Scan for the cell matching the given text and deliver its (X, Y) coordinate at center. 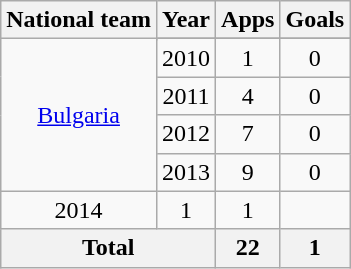
Year (186, 20)
2012 (186, 134)
7 (248, 134)
Goals (315, 20)
2010 (186, 58)
22 (248, 248)
2011 (186, 96)
Apps (248, 20)
4 (248, 96)
National team (79, 20)
2014 (79, 210)
9 (248, 172)
Bulgaria (79, 115)
Total (108, 248)
2013 (186, 172)
